For the text-containing cell, return its midpoint in (x, y) coordinate format. 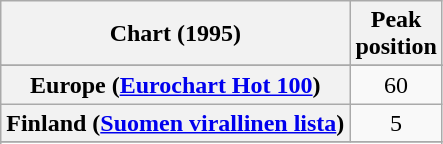
Finland (Suomen virallinen lista) (176, 123)
60 (396, 85)
5 (396, 123)
Europe (Eurochart Hot 100) (176, 85)
Peakposition (396, 34)
Chart (1995) (176, 34)
